From the cell containing the given text, extract its center point as [X, Y] coordinate. 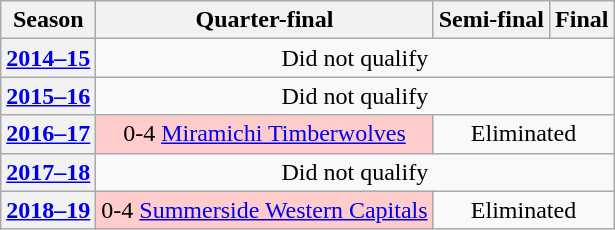
Final [582, 20]
2014–15 [48, 58]
0-4 Summerside Western Capitals [264, 210]
2017–18 [48, 172]
2015–16 [48, 96]
2018–19 [48, 210]
Season [48, 20]
Quarter-final [264, 20]
2016–17 [48, 134]
0-4 Miramichi Timberwolves [264, 134]
Semi-final [491, 20]
